Identify which cell holds the provided text, then report its [X, Y] central coordinate. 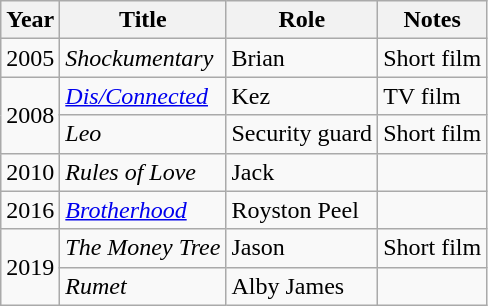
Brotherhood [143, 210]
Brian [302, 58]
2010 [30, 172]
Role [302, 20]
Title [143, 20]
Rumet [143, 286]
TV film [432, 96]
Shockumentary [143, 58]
2016 [30, 210]
Notes [432, 20]
Rules of Love [143, 172]
2005 [30, 58]
2019 [30, 267]
2008 [30, 115]
Royston Peel [302, 210]
Jack [302, 172]
Security guard [302, 134]
Kez [302, 96]
The Money Tree [143, 248]
Year [30, 20]
Alby James [302, 286]
Dis/Connected [143, 96]
Leo [143, 134]
Jason [302, 248]
